Locate the cell with the specified text and output its (x, y) center coordinate. 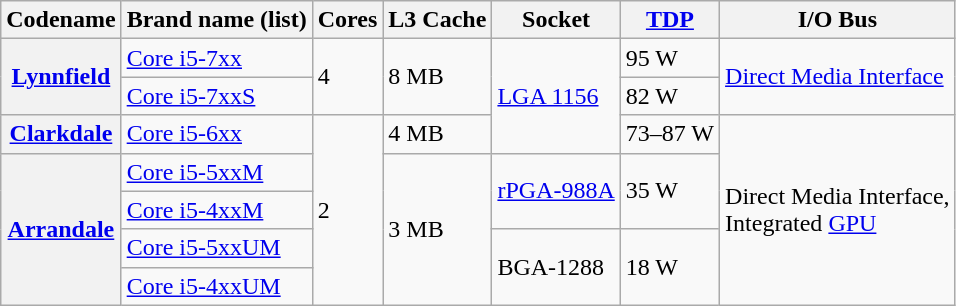
Core i5-5xxM (216, 172)
Clarkdale (61, 134)
L3 Cache (438, 20)
Codename (61, 20)
Arrandale (61, 229)
rPGA-988A (556, 191)
2 (348, 210)
4 (348, 77)
3 MB (438, 229)
Core i5-6xx (216, 134)
LGA 1156 (556, 96)
95 W (670, 58)
Direct Media Interface (838, 77)
Lynnfield (61, 77)
Direct Media Interface, Integrated GPU (838, 210)
35 W (670, 191)
Core i5-7xx (216, 58)
BGA-1288 (556, 267)
82 W (670, 96)
Core i5-5xxUM (216, 248)
Core i5-7xxS (216, 96)
Socket (556, 20)
Brand name (list) (216, 20)
Cores (348, 20)
TDP (670, 20)
73–87 W (670, 134)
4 MB (438, 134)
8 MB (438, 77)
I/O Bus (838, 20)
Core i5-4xxM (216, 210)
18 W (670, 267)
Core i5-4xxUM (216, 286)
